Find where the given text appears and provide that cell's center as [x, y] coordinate. 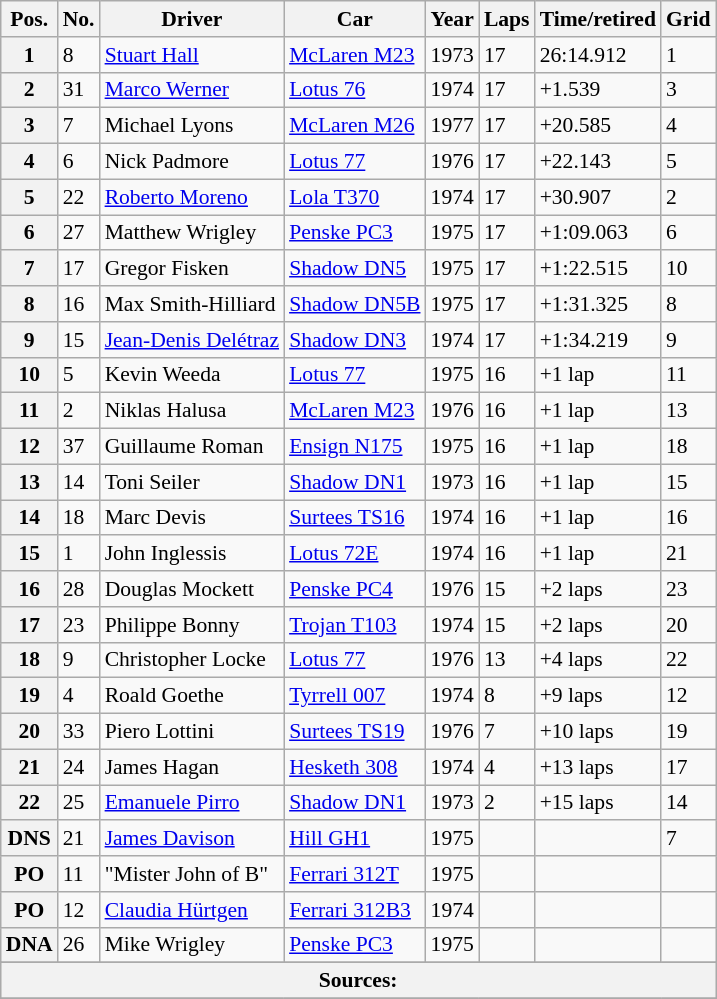
24 [79, 767]
Guillaume Roman [192, 447]
Lola T370 [354, 197]
Piero Lottini [192, 732]
+9 laps [598, 696]
Year [452, 19]
Grid [688, 19]
Car [354, 19]
Trojan T103 [354, 625]
Driver [192, 19]
27 [79, 233]
Michael Lyons [192, 126]
25 [79, 803]
Max Smith-Hilliard [192, 304]
+1:22.515 [598, 269]
28 [79, 589]
+1:09.063 [598, 233]
Shadow DN5B [354, 304]
Marc Devis [192, 518]
Christopher Locke [192, 660]
Hill GH1 [354, 839]
+4 laps [598, 660]
1977 [452, 126]
26:14.912 [598, 55]
Roald Goethe [192, 696]
Jean-Denis Delétraz [192, 340]
+13 laps [598, 767]
+1.539 [598, 90]
"Mister John of B" [192, 874]
Penske PC4 [354, 589]
+30.907 [598, 197]
+15 laps [598, 803]
Kevin Weeda [192, 375]
+20.585 [598, 126]
DNA [30, 945]
Mike Wrigley [192, 945]
+22.143 [598, 162]
Surtees TS16 [354, 518]
DNS [30, 839]
Claudia Hürtgen [192, 910]
Emanuele Pirro [192, 803]
Ferrari 312T [354, 874]
33 [79, 732]
Lotus 76 [354, 90]
Pos. [30, 19]
James Davison [192, 839]
Shadow DN3 [354, 340]
37 [79, 447]
Matthew Wrigley [192, 233]
Philippe Bonny [192, 625]
Roberto Moreno [192, 197]
Tyrrell 007 [354, 696]
Ferrari 312B3 [354, 910]
Niklas Halusa [192, 411]
Stuart Hall [192, 55]
Surtees TS19 [354, 732]
26 [79, 945]
Shadow DN5 [354, 269]
Lotus 72E [354, 554]
Sources: [358, 981]
James Hagan [192, 767]
Toni Seiler [192, 482]
Laps [507, 19]
McLaren M26 [354, 126]
Gregor Fisken [192, 269]
Marco Werner [192, 90]
+1:34.219 [598, 340]
Hesketh 308 [354, 767]
John Inglessis [192, 554]
Ensign N175 [354, 447]
+1:31.325 [598, 304]
Time/retired [598, 19]
Douglas Mockett [192, 589]
31 [79, 90]
Nick Padmore [192, 162]
No. [79, 19]
+10 laps [598, 732]
